Locate the cell with the specified text and output its (X, Y) center coordinate. 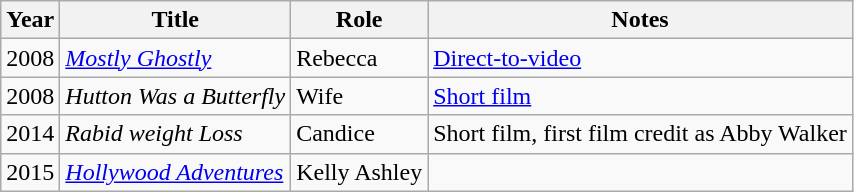
Role (360, 20)
Hutton Was a Butterfly (176, 96)
Wife (360, 96)
Kelly Ashley (360, 172)
Mostly Ghostly (176, 58)
2014 (30, 134)
Short film (640, 96)
Candice (360, 134)
Hollywood Adventures (176, 172)
Rebecca (360, 58)
Direct-to-video (640, 58)
Title (176, 20)
2015 (30, 172)
Rabid weight Loss (176, 134)
Notes (640, 20)
Short film, first film credit as Abby Walker (640, 134)
Year (30, 20)
